Identify which cell holds the provided text, then report its [X, Y] central coordinate. 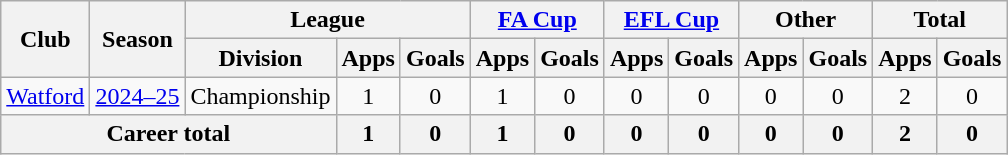
Season [138, 39]
EFL Cup [671, 20]
Other [806, 20]
FA Cup [537, 20]
Career total [168, 134]
Club [46, 39]
Championship [260, 96]
Total [940, 20]
League [328, 20]
2024–25 [138, 96]
Division [260, 58]
Watford [46, 96]
